Identify which cell holds the provided text, then report its [X, Y] central coordinate. 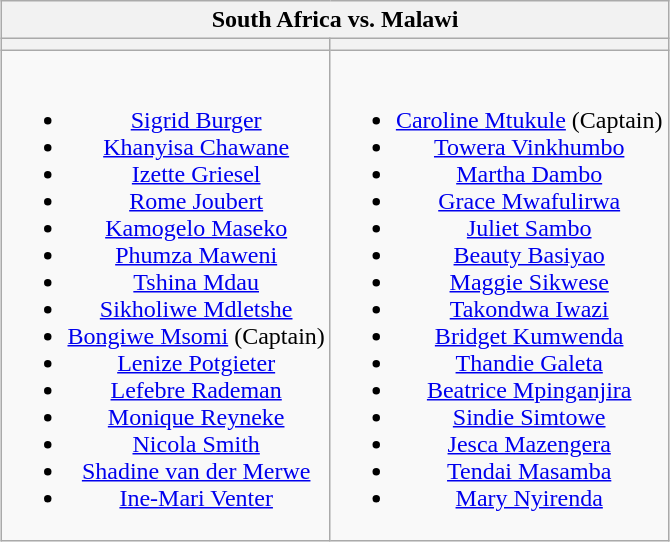
South Africa vs. Malawi [335, 20]
